Return the (X, Y) coordinate for the center point of the cell that contains the specified text.  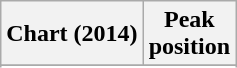
Peakposition (189, 34)
Chart (2014) (72, 34)
